Return the (x, y) coordinate for the center point of the cell that contains the specified text.  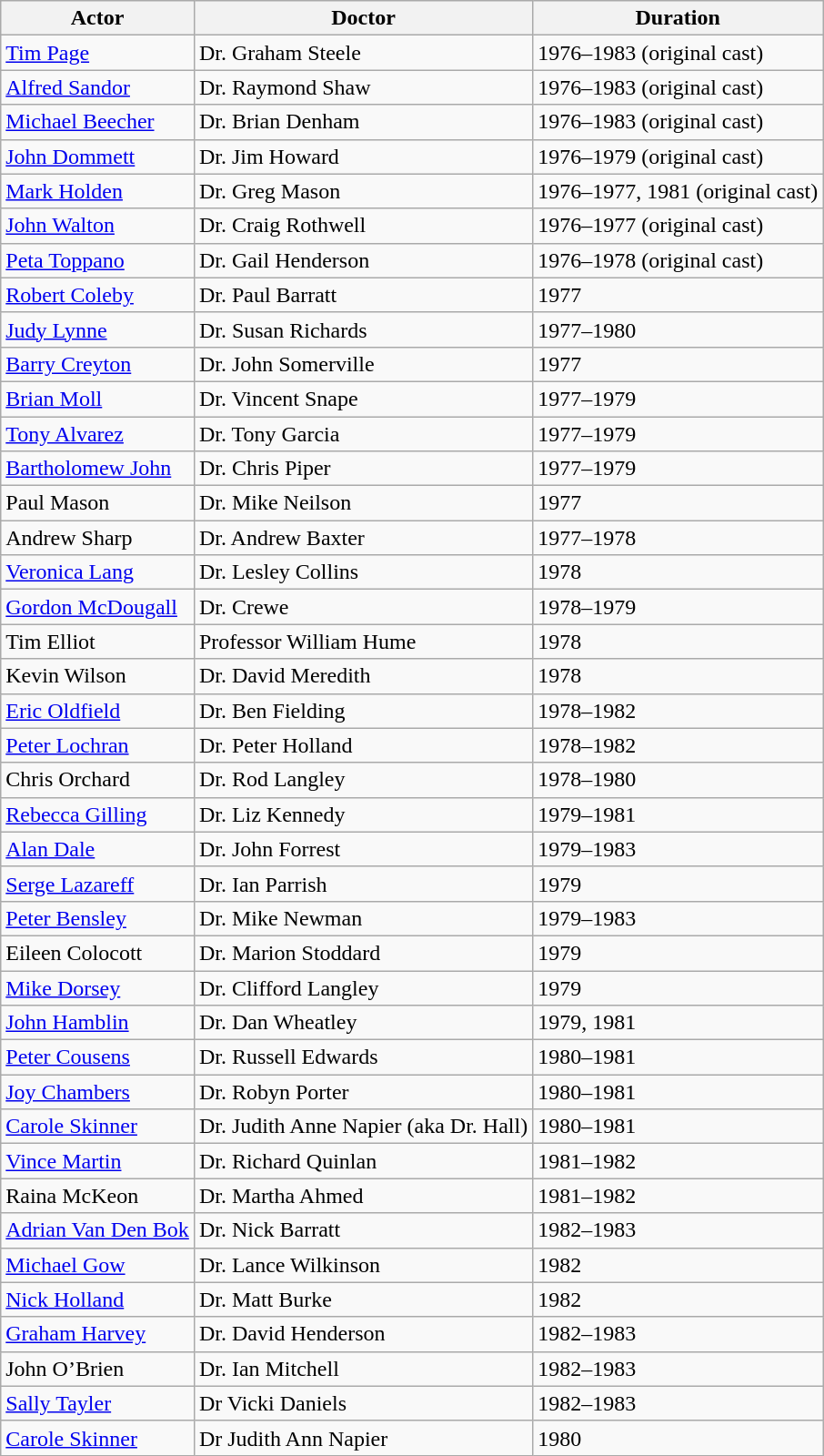
1978–1979 (678, 607)
1976–1979 (original cast) (678, 157)
Dr Judith Ann Napier (363, 1438)
Raina McKeon (98, 1196)
1976–1977, 1981 (original cast) (678, 191)
Michael Gow (98, 1265)
Tim Elliot (98, 642)
1977–1978 (678, 538)
Eileen Colocott (98, 953)
Dr. Mike Neilson (363, 503)
Adrian Van Den Bok (98, 1230)
Dr. David Henderson (363, 1334)
Dr. Greg Mason (363, 191)
Dr. Nick Barratt (363, 1230)
John O’Brien (98, 1369)
Veronica Lang (98, 572)
Dr. Clifford Langley (363, 987)
Dr. Ian Mitchell (363, 1369)
Peter Cousens (98, 1057)
John Hamblin (98, 1023)
Dr. Susan Richards (363, 329)
Eric Oldfield (98, 711)
Brian Moll (98, 399)
Dr. Gail Henderson (363, 260)
Vince Martin (98, 1161)
Gordon McDougall (98, 607)
Kevin Wilson (98, 676)
Robert Coleby (98, 295)
Dr. Jim Howard (363, 157)
Joy Chambers (98, 1092)
Dr. Ben Fielding (363, 711)
1978–1980 (678, 780)
Dr. Matt Burke (363, 1299)
Bartholomew John (98, 469)
Dr. Dan Wheatley (363, 1023)
Dr. Rod Langley (363, 780)
Professor William Hume (363, 642)
Sally Tayler (98, 1403)
Michael Beecher (98, 122)
Dr. Vincent Snape (363, 399)
1980 (678, 1438)
Dr. Graham Steele (363, 53)
Actor (98, 18)
John Dommett (98, 157)
Alfred Sandor (98, 87)
Dr. Judith Anne Napier (aka Dr. Hall) (363, 1127)
Tim Page (98, 53)
Dr. Raymond Shaw (363, 87)
Dr. Brian Denham (363, 122)
Peter Bensley (98, 918)
Dr. Liz Kennedy (363, 814)
Peta Toppano (98, 260)
John Walton (98, 226)
1976–1978 (original cast) (678, 260)
Dr. John Somerville (363, 364)
Peter Lochran (98, 745)
Dr. Crewe (363, 607)
Dr. Chris Piper (363, 469)
Dr. Marion Stoddard (363, 953)
Dr. Lesley Collins (363, 572)
Nick Holland (98, 1299)
Dr. Tony Garcia (363, 434)
Rebecca Gilling (98, 814)
1979–1981 (678, 814)
Dr. Robyn Porter (363, 1092)
Mark Holden (98, 191)
Dr Vicki Daniels (363, 1403)
Paul Mason (98, 503)
Andrew Sharp (98, 538)
Dr. Ian Parrish (363, 884)
Dr. Craig Rothwell (363, 226)
Dr. Peter Holland (363, 745)
1977–1980 (678, 329)
Graham Harvey (98, 1334)
Barry Creyton (98, 364)
Chris Orchard (98, 780)
Dr. Russell Edwards (363, 1057)
Judy Lynne (98, 329)
Dr. Paul Barratt (363, 295)
Tony Alvarez (98, 434)
Doctor (363, 18)
Dr. Andrew Baxter (363, 538)
Dr. Martha Ahmed (363, 1196)
Dr. Lance Wilkinson (363, 1265)
Dr. John Forrest (363, 849)
Dr. David Meredith (363, 676)
Dr. Mike Newman (363, 918)
Serge Lazareff (98, 884)
Duration (678, 18)
1979, 1981 (678, 1023)
Dr. Richard Quinlan (363, 1161)
Mike Dorsey (98, 987)
Alan Dale (98, 849)
1976–1977 (original cast) (678, 226)
